Output the (x, y) coordinate of the center of the cell containing the given text.  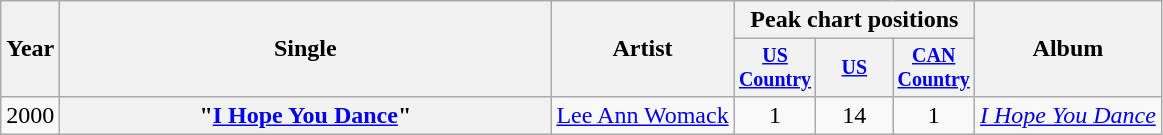
CAN Country (934, 68)
14 (854, 115)
I Hope You Dance (1068, 115)
Lee Ann Womack (642, 115)
2000 (30, 115)
Year (30, 49)
Peak chart positions (854, 20)
Album (1068, 49)
Single (306, 49)
US (854, 68)
Artist (642, 49)
"I Hope You Dance" (306, 115)
US Country (775, 68)
